Detect which cell encompasses the target text, then output its [x, y] center coordinate. 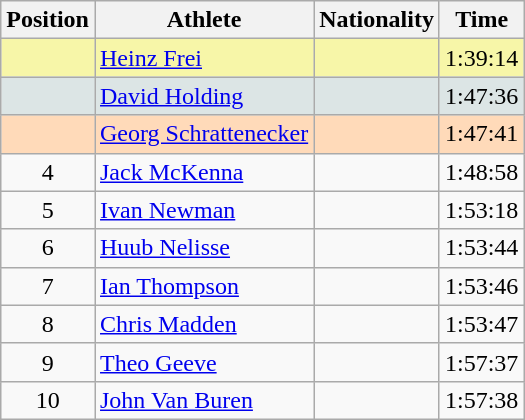
Georg Schrattenecker [204, 134]
1:48:58 [481, 172]
Nationality [377, 20]
1:53:44 [481, 248]
7 [48, 286]
1:53:18 [481, 210]
8 [48, 324]
David Holding [204, 96]
Ian Thompson [204, 286]
John Van Buren [204, 400]
Athlete [204, 20]
4 [48, 172]
5 [48, 210]
1:53:46 [481, 286]
Ivan Newman [204, 210]
9 [48, 362]
1:47:36 [481, 96]
Position [48, 20]
1:57:37 [481, 362]
Jack McKenna [204, 172]
1:47:41 [481, 134]
Theo Geeve [204, 362]
Heinz Frei [204, 58]
1:53:47 [481, 324]
Chris Madden [204, 324]
6 [48, 248]
10 [48, 400]
Huub Nelisse [204, 248]
1:57:38 [481, 400]
1:39:14 [481, 58]
Time [481, 20]
